Scan for the cell matching the given text and deliver its (x, y) coordinate at center. 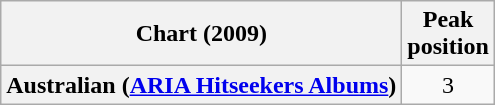
Australian (ARIA Hitseekers Albums) (202, 85)
3 (448, 85)
Chart (2009) (202, 34)
Peak position (448, 34)
